Capture the cell that displays the provided text and extract its [X, Y] central coordinate. 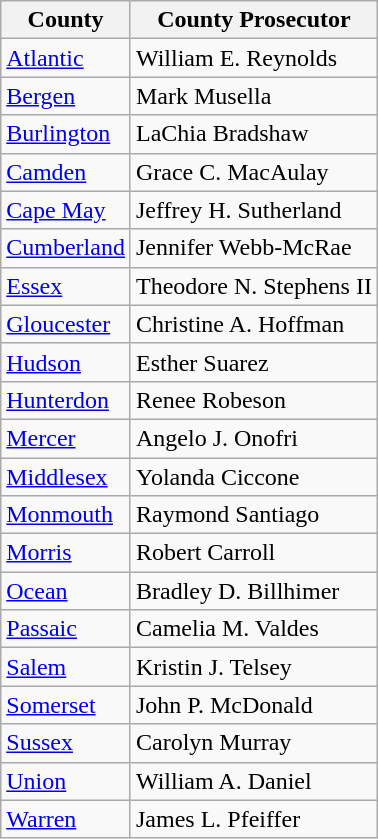
James L. Pfeiffer [254, 819]
Salem [66, 667]
Robert Carroll [254, 553]
Carolyn Murray [254, 743]
Christine A. Hoffman [254, 324]
Passaic [66, 629]
Mercer [66, 438]
Camelia M. Valdes [254, 629]
Middlesex [66, 477]
County [66, 20]
Cumberland [66, 248]
Burlington [66, 134]
Angelo J. Onofri [254, 438]
John P. McDonald [254, 705]
Essex [66, 286]
William E. Reynolds [254, 58]
Gloucester [66, 324]
Ocean [66, 591]
LaChia Bradshaw [254, 134]
Yolanda Ciccone [254, 477]
Renee Robeson [254, 400]
Bergen [66, 96]
Hunterdon [66, 400]
County Prosecutor [254, 20]
Atlantic [66, 58]
Jennifer Webb-McRae [254, 248]
Mark Musella [254, 96]
Cape May [66, 210]
Raymond Santiago [254, 515]
Hudson [66, 362]
Kristin J. Telsey [254, 667]
Monmouth [66, 515]
Union [66, 781]
William A. Daniel [254, 781]
Jeffrey H. Sutherland [254, 210]
Morris [66, 553]
Esther Suarez [254, 362]
Camden [66, 172]
Sussex [66, 743]
Theodore N. Stephens II [254, 286]
Somerset [66, 705]
Bradley D. Billhimer [254, 591]
Warren [66, 819]
Grace C. MacAulay [254, 172]
